From the cell containing the given text, extract its center point as (X, Y) coordinate. 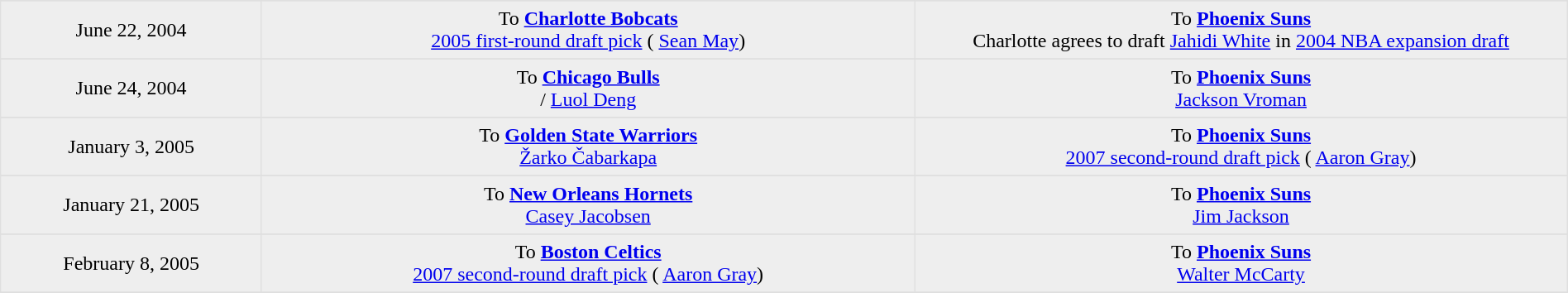
To Phoenix Suns2007 second-round draft pick ( Aaron Gray) (1241, 146)
To Boston Celtics2007 second-round draft pick ( Aaron Gray) (587, 263)
June 24, 2004 (131, 88)
February 8, 2005 (131, 263)
To Golden State Warriors Žarko Čabarkapa (587, 146)
To Charlotte Bobcats2005 first-round draft pick ( Sean May) (587, 30)
January 3, 2005 (131, 146)
To Phoenix Suns Jackson Vroman (1241, 88)
To Phoenix SunsCharlotte agrees to draft Jahidi White in 2004 NBA expansion draft (1241, 30)
January 21, 2005 (131, 204)
To Chicago Bulls/ Luol Deng (587, 88)
To Phoenix Suns Walter McCarty (1241, 263)
To Phoenix Suns Jim Jackson (1241, 204)
To New Orleans Hornets Casey Jacobsen (587, 204)
June 22, 2004 (131, 30)
